Output the [x, y] coordinate of the center of the cell containing the given text.  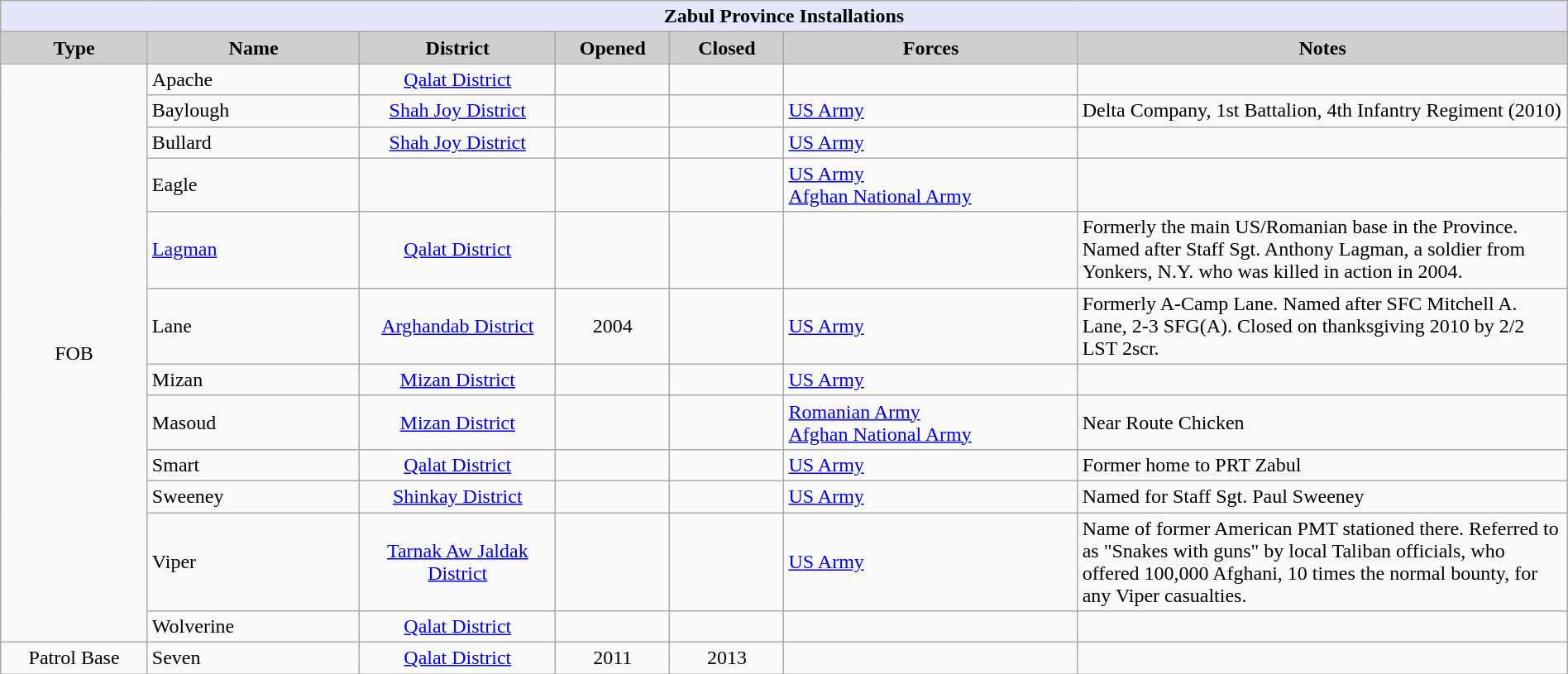
Lane [253, 326]
Viper [253, 562]
FOB [74, 353]
Smart [253, 465]
Formerly A-Camp Lane. Named after SFC Mitchell A. Lane, 2-3 SFG(A). Closed on thanksgiving 2010 by 2/2 LST 2scr. [1322, 326]
Romanian Army Afghan National Army [931, 422]
Near Route Chicken [1322, 422]
Delta Company, 1st Battalion, 4th Infantry Regiment (2010) [1322, 111]
Closed [727, 48]
Eagle [253, 185]
District [458, 48]
Sweeney [253, 496]
Bullard [253, 142]
Wolverine [253, 627]
Former home to PRT Zabul [1322, 465]
Shinkay District [458, 496]
Patrol Base [74, 658]
Named for Staff Sgt. Paul Sweeney [1322, 496]
Name [253, 48]
Opened [613, 48]
Apache [253, 79]
US Army Afghan National Army [931, 185]
Seven [253, 658]
2013 [727, 658]
Notes [1322, 48]
2011 [613, 658]
Tarnak Aw Jaldak District [458, 562]
Mizan [253, 380]
Forces [931, 48]
Lagman [253, 250]
Arghandab District [458, 326]
Masoud [253, 422]
Zabul Province Installations [784, 17]
2004 [613, 326]
Type [74, 48]
Baylough [253, 111]
